Return (x, y) of the center of cell containing provided text 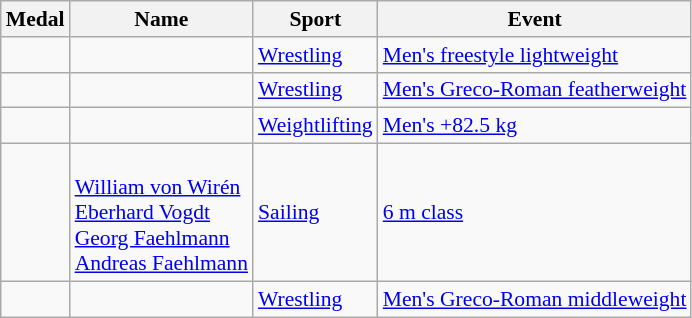
Event (535, 19)
Medal (36, 19)
William von Wirén Eberhard Vogdt Georg Faehlmann Andreas Faehlmann (162, 213)
Name (162, 19)
Sailing (316, 213)
Men's Greco-Roman middleweight (535, 299)
Sport (316, 19)
Weightlifting (316, 126)
6 m class (535, 213)
Men's Greco-Roman featherweight (535, 90)
Men's +82.5 kg (535, 126)
Men's freestyle lightweight (535, 55)
